Identify which cell holds the provided text, then report its [X, Y] central coordinate. 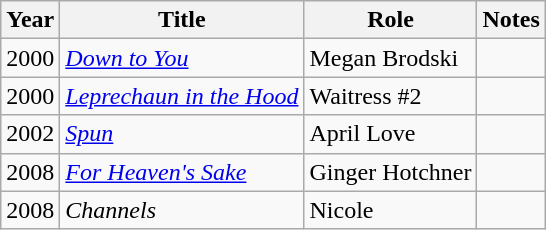
For Heaven's Sake [182, 172]
Spun [182, 134]
Channels [182, 210]
2002 [30, 134]
Year [30, 20]
Megan Brodski [390, 58]
Down to You [182, 58]
Nicole [390, 210]
Ginger Hotchner [390, 172]
Waitress #2 [390, 96]
Notes [511, 20]
Role [390, 20]
Leprechaun in the Hood [182, 96]
April Love [390, 134]
Title [182, 20]
